Output the [X, Y] coordinate of the center of the cell containing the given text.  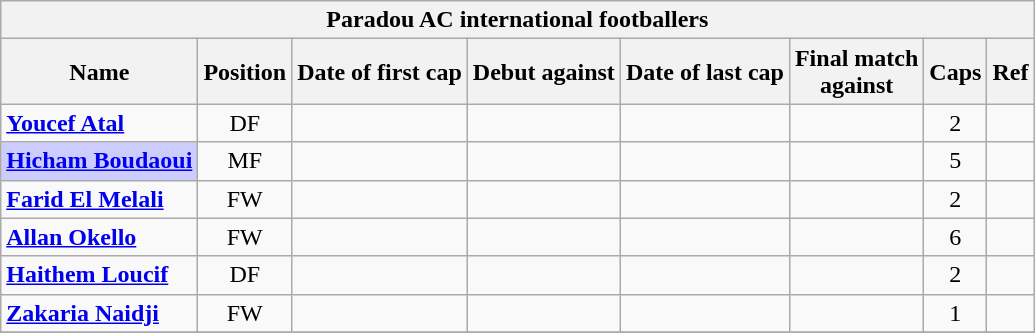
Date of first cap [380, 72]
Youcef Atal [100, 123]
Position [245, 72]
1 [956, 313]
Date of last cap [704, 72]
Haithem Loucif [100, 275]
MF [245, 161]
Hicham Boudaoui [100, 161]
Farid El Melali [100, 199]
Ref [1010, 72]
5 [956, 161]
Caps [956, 72]
Paradou AC international footballers [518, 20]
6 [956, 237]
Name [100, 72]
Zakaria Naidji [100, 313]
Allan Okello [100, 237]
Final matchagainst [856, 72]
Debut against [544, 72]
